Return the [X, Y] coordinate for the center point of the cell that contains the specified text.  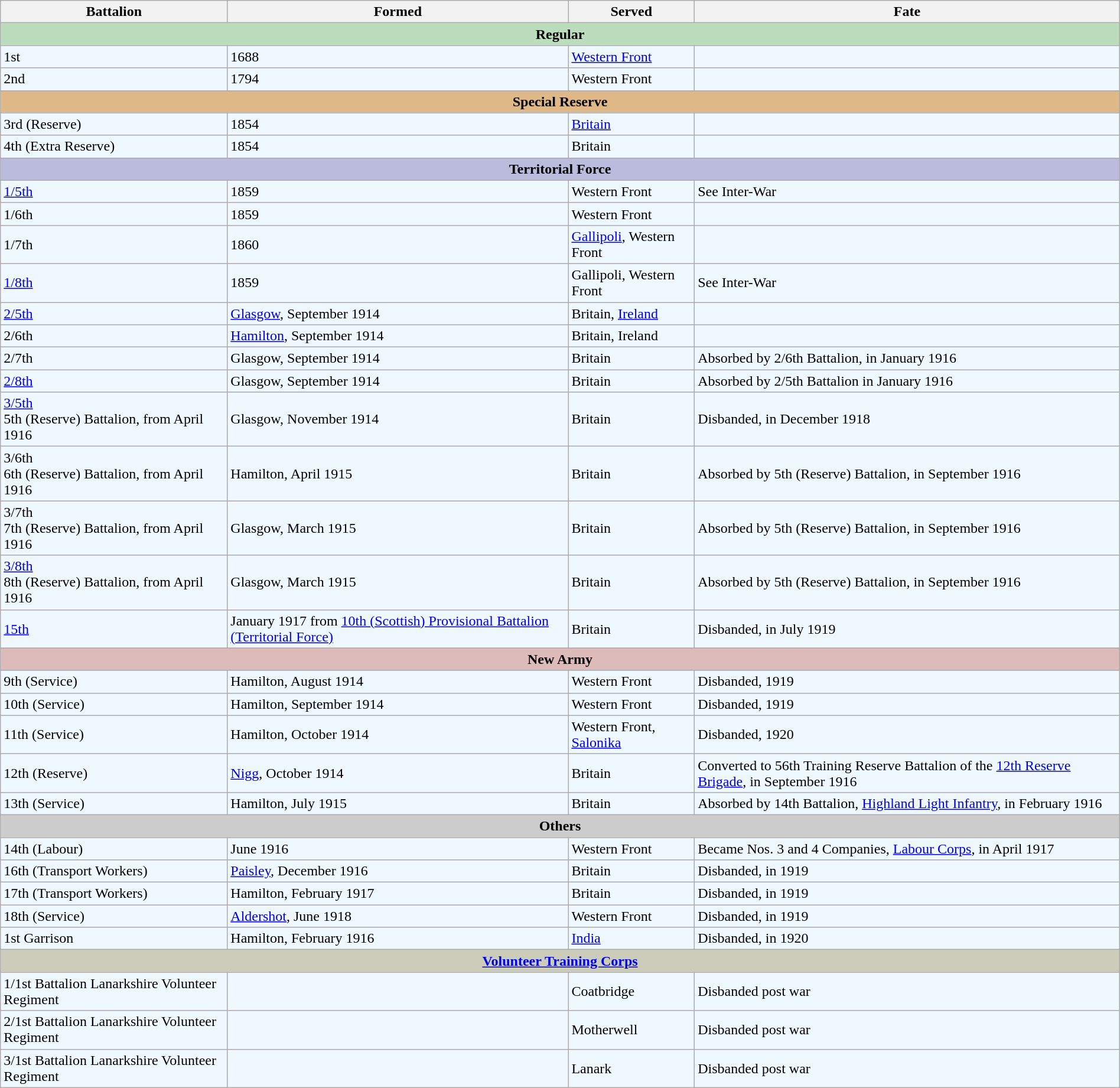
2nd [114, 79]
2/1st Battalion Lanarkshire Volunteer Regiment [114, 1030]
1/7th [114, 245]
3/1st Battalion Lanarkshire Volunteer Regiment [114, 1068]
Served [631, 12]
Disbanded, in July 1919 [907, 628]
9th (Service) [114, 682]
Lanark [631, 1068]
January 1917 from 10th (Scottish) Provisional Battalion (Territorial Force) [398, 628]
Special Reserve [560, 102]
15th [114, 628]
1/5th [114, 191]
18th (Service) [114, 916]
13th (Service) [114, 803]
1/6th [114, 214]
Nigg, October 1914 [398, 773]
3/5th5th (Reserve) Battalion, from April 1916 [114, 419]
Converted to 56th Training Reserve Battalion of the 12th Reserve Brigade, in September 1916 [907, 773]
3/7th7th (Reserve) Battalion, from April 1916 [114, 528]
1/1st Battalion Lanarkshire Volunteer Regiment [114, 991]
Hamilton, August 1914 [398, 682]
Hamilton, October 1914 [398, 735]
Others [560, 826]
Disbanded, in 1920 [907, 939]
Fate [907, 12]
Western Front, Salonika [631, 735]
3/8th8th (Reserve) Battalion, from April 1916 [114, 582]
Absorbed by 2/5th Battalion in January 1916 [907, 381]
1/8th [114, 282]
Hamilton, July 1915 [398, 803]
2/6th [114, 336]
June 1916 [398, 849]
Hamilton, February 1916 [398, 939]
Formed [398, 12]
Volunteer Training Corps [560, 961]
Hamilton, April 1915 [398, 474]
1794 [398, 79]
3rd (Reserve) [114, 124]
Disbanded, 1920 [907, 735]
Glasgow, November 1914 [398, 419]
11th (Service) [114, 735]
1st [114, 57]
Paisley, December 1916 [398, 871]
India [631, 939]
2/5th [114, 314]
Motherwell [631, 1030]
Battalion [114, 12]
Hamilton, February 1917 [398, 894]
2/7th [114, 359]
3/6th6th (Reserve) Battalion, from April 1916 [114, 474]
12th (Reserve) [114, 773]
Absorbed by 2/6th Battalion, in January 1916 [907, 359]
Absorbed by 14th Battalion, Highland Light Infantry, in February 1916 [907, 803]
Territorial Force [560, 169]
14th (Labour) [114, 849]
New Army [560, 659]
Regular [560, 34]
2/8th [114, 381]
17th (Transport Workers) [114, 894]
1860 [398, 245]
4th (Extra Reserve) [114, 146]
Became Nos. 3 and 4 Companies, Labour Corps, in April 1917 [907, 849]
Aldershot, June 1918 [398, 916]
Disbanded, in December 1918 [907, 419]
10th (Service) [114, 704]
Coatbridge [631, 991]
1688 [398, 57]
16th (Transport Workers) [114, 871]
1st Garrison [114, 939]
